Locate the cell with the specified text and output its (x, y) center coordinate. 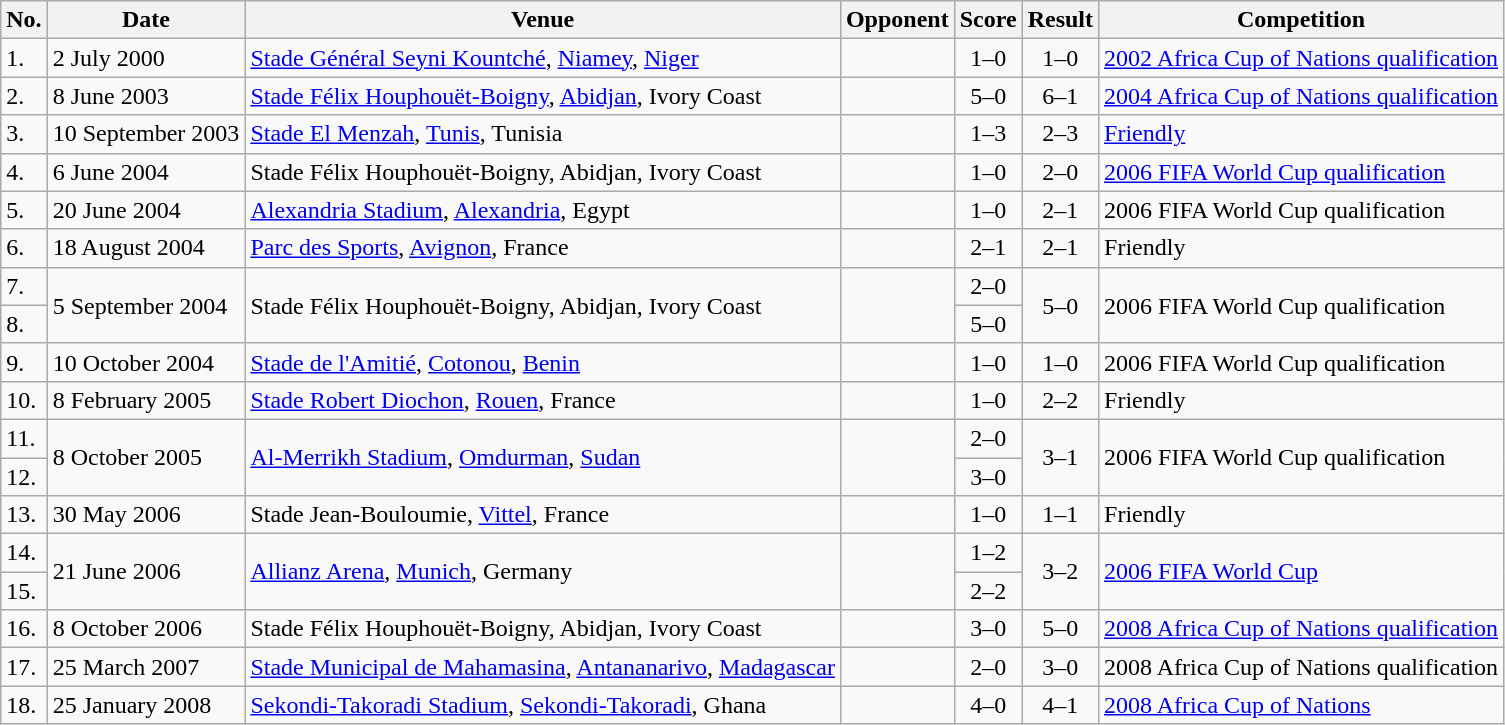
1. (24, 58)
5 September 2004 (146, 305)
13. (24, 515)
2008 Africa Cup of Nations (1302, 705)
7. (24, 286)
14. (24, 553)
5. (24, 210)
2–3 (1060, 134)
20 June 2004 (146, 210)
2002 Africa Cup of Nations qualification (1302, 58)
10 September 2003 (146, 134)
Al-Merrikh Stadium, Omdurman, Sudan (543, 457)
8 February 2005 (146, 400)
1–3 (988, 134)
18. (24, 705)
1–2 (988, 553)
6. (24, 248)
Sekondi-Takoradi Stadium, Sekondi-Takoradi, Ghana (543, 705)
6–1 (1060, 96)
Stade Municipal de Mahamasina, Antananarivo, Madagascar (543, 667)
Score (988, 20)
8 October 2005 (146, 457)
Result (1060, 20)
Opponent (897, 20)
Stade Robert Diochon, Rouen, France (543, 400)
17. (24, 667)
15. (24, 591)
Stade El Menzah, Tunis, Tunisia (543, 134)
Venue (543, 20)
25 March 2007 (146, 667)
16. (24, 629)
3–2 (1060, 572)
21 June 2006 (146, 572)
4. (24, 172)
3–1 (1060, 457)
3. (24, 134)
2006 FIFA World Cup (1302, 572)
30 May 2006 (146, 515)
Parc des Sports, Avignon, France (543, 248)
Allianz Arena, Munich, Germany (543, 572)
10 October 2004 (146, 362)
6 June 2004 (146, 172)
11. (24, 438)
9. (24, 362)
8 June 2003 (146, 96)
8 October 2006 (146, 629)
2 July 2000 (146, 58)
25 January 2008 (146, 705)
18 August 2004 (146, 248)
1–1 (1060, 515)
Alexandria Stadium, Alexandria, Egypt (543, 210)
10. (24, 400)
Stade de l'Amitié, Cotonou, Benin (543, 362)
2. (24, 96)
Stade Jean-Bouloumie, Vittel, France (543, 515)
4–0 (988, 705)
Competition (1302, 20)
12. (24, 477)
No. (24, 20)
8. (24, 324)
4–1 (1060, 705)
2004 Africa Cup of Nations qualification (1302, 96)
Date (146, 20)
Stade Général Seyni Kountché, Niamey, Niger (543, 58)
